Output the (X, Y) coordinate of the center of the cell containing the given text.  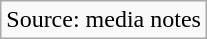
Source: media notes (104, 20)
